Pinpoint the cell where the given text exists, returning its (x, y) midpoint coordinate. 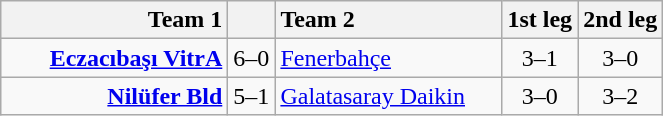
3–2 (620, 96)
6–0 (252, 58)
Eczacıbaşı VitrA (114, 58)
3–1 (540, 58)
Galatasaray Daikin (388, 96)
1st leg (540, 20)
5–1 (252, 96)
2nd leg (620, 20)
Team 2 (388, 20)
Nilüfer Bld (114, 96)
Team 1 (114, 20)
Fenerbahçe (388, 58)
